Identify which cell holds the provided text, then report its (X, Y) central coordinate. 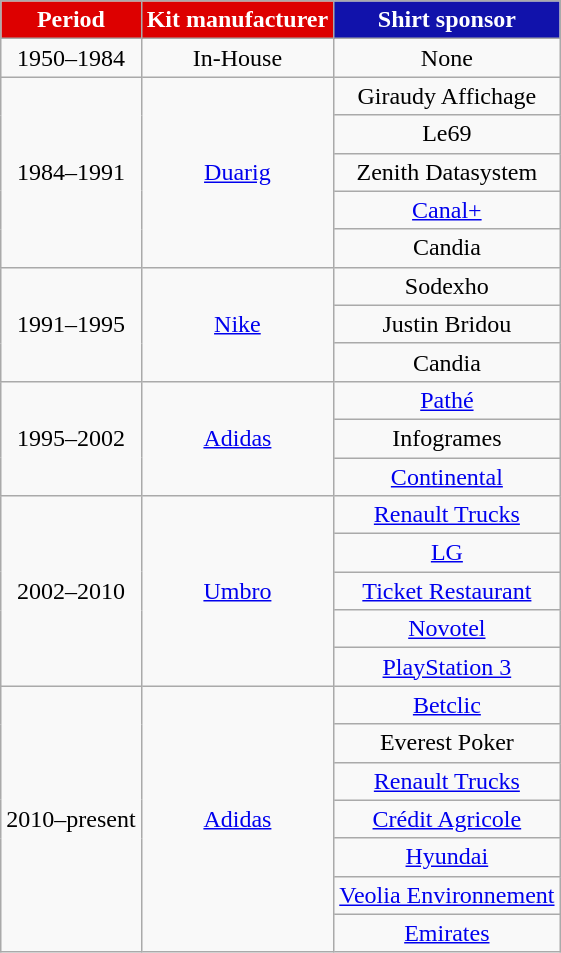
Giraudy Affichage (447, 96)
1984–1991 (71, 172)
Betclic (447, 705)
1950–1984 (71, 58)
Period (71, 20)
LG (447, 553)
Pathé (447, 400)
2010–present (71, 819)
Shirt sponsor (447, 20)
None (447, 58)
Kit manufacturer (238, 20)
Duarig (238, 172)
Sodexho (447, 286)
1995–2002 (71, 438)
Novotel (447, 629)
Hyundai (447, 857)
Nike (238, 324)
PlayStation 3 (447, 667)
Canal+ (447, 210)
Continental (447, 477)
In-House (238, 58)
Everest Poker (447, 743)
1991–1995 (71, 324)
Justin Bridou (447, 324)
Zenith Datasystem (447, 172)
2002–2010 (71, 591)
Veolia Environnement (447, 895)
Emirates (447, 933)
Umbro (238, 591)
Ticket Restaurant (447, 591)
Crédit Agricole (447, 819)
Le69 (447, 134)
Infogrames (447, 438)
